Search for the cell housing the specified text and yield its (X, Y) center coordinate. 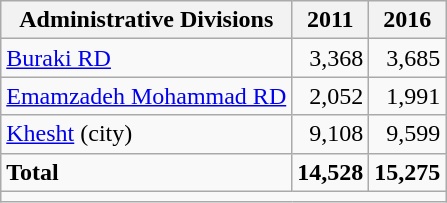
3,368 (330, 58)
2011 (330, 20)
14,528 (330, 172)
3,685 (408, 58)
Buraki RD (146, 58)
Khesht (city) (146, 134)
9,599 (408, 134)
Administrative Divisions (146, 20)
9,108 (330, 134)
2,052 (330, 96)
1,991 (408, 96)
Total (146, 172)
2016 (408, 20)
Emamzadeh Mohammad RD (146, 96)
15,275 (408, 172)
